Pinpoint the cell where the given text exists, returning its (x, y) midpoint coordinate. 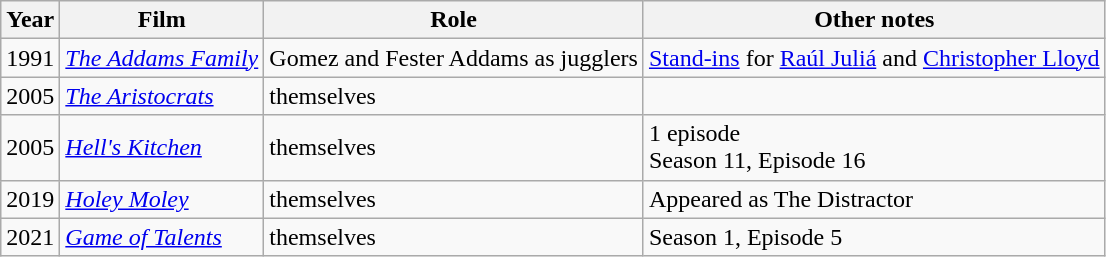
2019 (30, 199)
Film (162, 20)
Other notes (874, 20)
1 episodeSeason 11, Episode 16 (874, 148)
Appeared as The Distractor (874, 199)
Role (454, 20)
Gomez and Fester Addams as jugglers (454, 58)
Season 1, Episode 5 (874, 237)
1991 (30, 58)
Stand-ins for Raúl Juliá and Christopher Lloyd (874, 58)
Hell's Kitchen (162, 148)
Holey Moley (162, 199)
The Aristocrats (162, 96)
2021 (30, 237)
The Addams Family (162, 58)
Year (30, 20)
Game of Talents (162, 237)
